Scan for the cell matching the given text and deliver its (X, Y) coordinate at center. 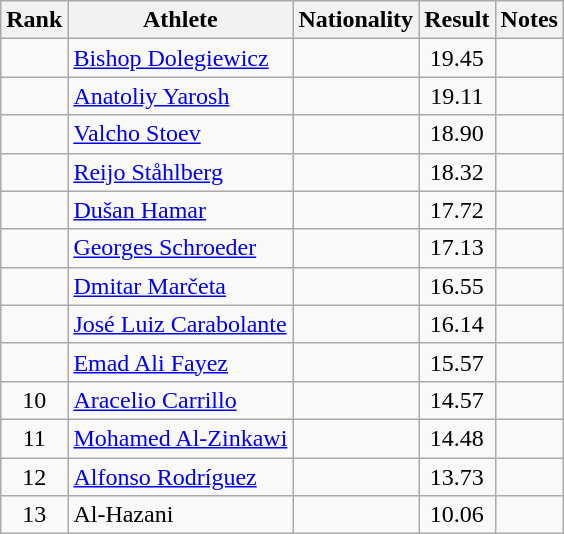
14.48 (457, 438)
Athlete (180, 20)
16.55 (457, 286)
12 (34, 477)
19.45 (457, 58)
Mohamed Al-Zinkawi (180, 438)
16.14 (457, 324)
Al-Hazani (180, 515)
Alfonso Rodríguez (180, 477)
18.32 (457, 172)
Dušan Hamar (180, 210)
Anatoliy Yarosh (180, 96)
Reijo Ståhlberg (180, 172)
Rank (34, 20)
Nationality (356, 20)
Georges Schroeder (180, 248)
17.72 (457, 210)
13.73 (457, 477)
Dmitar Marčeta (180, 286)
Bishop Dolegiewicz (180, 58)
Valcho Stoev (180, 134)
10.06 (457, 515)
11 (34, 438)
18.90 (457, 134)
14.57 (457, 400)
17.13 (457, 248)
19.11 (457, 96)
Notes (529, 20)
15.57 (457, 362)
13 (34, 515)
10 (34, 400)
Result (457, 20)
Aracelio Carrillo (180, 400)
Emad Ali Fayez (180, 362)
José Luiz Carabolante (180, 324)
